Scan for the cell matching the given text and deliver its [x, y] coordinate at center. 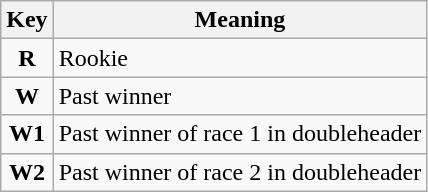
Rookie [240, 58]
Meaning [240, 20]
Key [27, 20]
R [27, 58]
Past winner of race 1 in doubleheader [240, 134]
W [27, 96]
W1 [27, 134]
Past winner [240, 96]
Past winner of race 2 in doubleheader [240, 172]
W2 [27, 172]
